For the text-containing cell, return its midpoint in (X, Y) coordinate format. 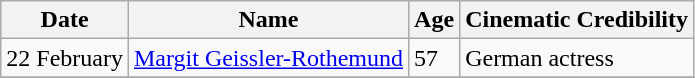
Age (434, 20)
22 February (65, 58)
German actress (577, 58)
Cinematic Credibility (577, 20)
Date (65, 20)
Margit Geissler-Rothemund (268, 58)
57 (434, 58)
Name (268, 20)
